Search for the cell housing the specified text and yield its [x, y] center coordinate. 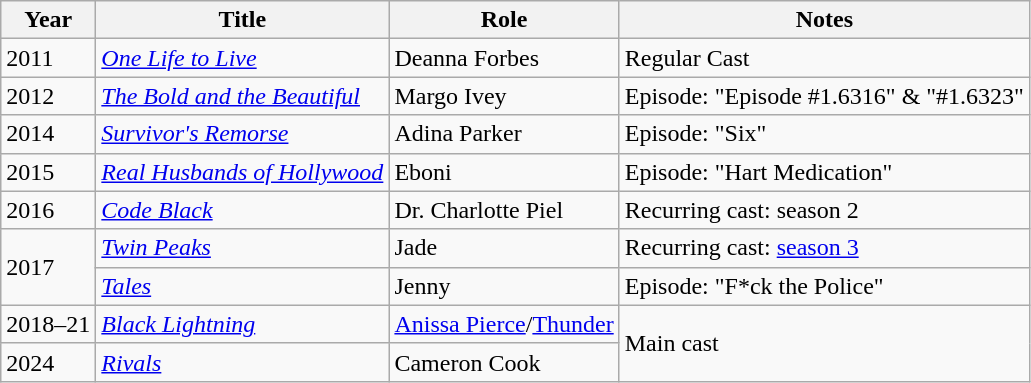
Real Husbands of Hollywood [242, 172]
Title [242, 20]
Anissa Pierce/Thunder [504, 324]
2024 [48, 362]
Adina Parker [504, 134]
2015 [48, 172]
Jade [504, 248]
Survivor's Remorse [242, 134]
Recurring cast: season 3 [824, 248]
Eboni [504, 172]
2018–21 [48, 324]
Margo Ivey [504, 96]
2012 [48, 96]
The Bold and the Beautiful [242, 96]
Episode: "Six" [824, 134]
Role [504, 20]
Rivals [242, 362]
Main cast [824, 343]
2011 [48, 58]
Recurring cast: season 2 [824, 210]
Episode: "F*ck the Police" [824, 286]
Notes [824, 20]
Black Lightning [242, 324]
Episode: "Episode #1.6316" & "#1.6323" [824, 96]
Dr. Charlotte Piel [504, 210]
Deanna Forbes [504, 58]
Episode: "Hart Medication" [824, 172]
Year [48, 20]
Regular Cast [824, 58]
2016 [48, 210]
One Life to Live [242, 58]
Code Black [242, 210]
2014 [48, 134]
Jenny [504, 286]
Twin Peaks [242, 248]
2017 [48, 267]
Tales [242, 286]
Cameron Cook [504, 362]
